Locate the cell with the specified text and output its [X, Y] center coordinate. 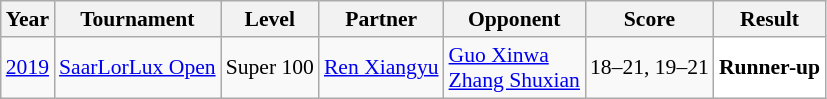
Opponent [514, 19]
Result [770, 19]
18–21, 19–21 [650, 68]
2019 [28, 68]
Year [28, 19]
Partner [382, 19]
Tournament [138, 19]
SaarLorLux Open [138, 68]
Super 100 [270, 68]
Guo Xinwa Zhang Shuxian [514, 68]
Level [270, 19]
Ren Xiangyu [382, 68]
Score [650, 19]
Runner-up [770, 68]
